Detect which cell encompasses the target text, then output its (X, Y) center coordinate. 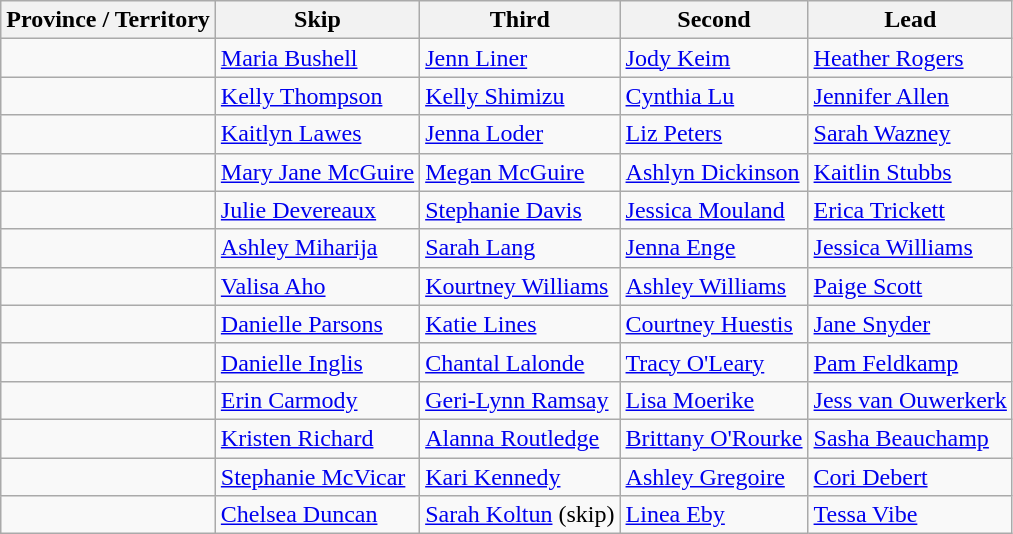
Kristen Richard (317, 438)
Liz Peters (714, 134)
Lisa Moerike (714, 400)
Chantal Lalonde (520, 362)
Courtney Huestis (714, 324)
Kaitlyn Lawes (317, 134)
Kaitlin Stubbs (910, 172)
Province / Territory (108, 20)
Chelsea Duncan (317, 515)
Jessica Williams (910, 248)
Jennifer Allen (910, 96)
Valisa Aho (317, 286)
Erica Trickett (910, 210)
Jenna Enge (714, 248)
Sarah Lang (520, 248)
Ashlyn Dickinson (714, 172)
Alanna Routledge (520, 438)
Stephanie McVicar (317, 477)
Paige Scott (910, 286)
Jenn Liner (520, 58)
Maria Bushell (317, 58)
Kelly Shimizu (520, 96)
Erin Carmody (317, 400)
Lead (910, 20)
Ashley Gregoire (714, 477)
Geri-Lynn Ramsay (520, 400)
Kari Kennedy (520, 477)
Julie Devereaux (317, 210)
Danielle Inglis (317, 362)
Ashley Williams (714, 286)
Third (520, 20)
Jane Snyder (910, 324)
Jody Keim (714, 58)
Stephanie Davis (520, 210)
Pam Feldkamp (910, 362)
Tessa Vibe (910, 515)
Ashley Miharija (317, 248)
Skip (317, 20)
Sarah Koltun (skip) (520, 515)
Mary Jane McGuire (317, 172)
Danielle Parsons (317, 324)
Tracy O'Leary (714, 362)
Sarah Wazney (910, 134)
Jessica Mouland (714, 210)
Jess van Ouwerkerk (910, 400)
Cynthia Lu (714, 96)
Jenna Loder (520, 134)
Kelly Thompson (317, 96)
Second (714, 20)
Megan McGuire (520, 172)
Katie Lines (520, 324)
Sasha Beauchamp (910, 438)
Cori Debert (910, 477)
Linea Eby (714, 515)
Kourtney Williams (520, 286)
Brittany O'Rourke (714, 438)
Heather Rogers (910, 58)
